Determine the [X, Y] coordinate at the center of the cell enclosing the given text.  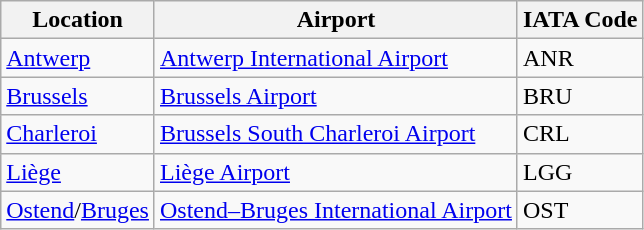
Brussels South Charleroi Airport [336, 134]
Location [78, 20]
LGG [580, 172]
BRU [580, 96]
Brussels Airport [336, 96]
Antwerp International Airport [336, 58]
Charleroi [78, 134]
Ostend/Bruges [78, 210]
OST [580, 210]
IATA Code [580, 20]
Liège Airport [336, 172]
Brussels [78, 96]
Ostend–Bruges International Airport [336, 210]
Antwerp [78, 58]
Liège [78, 172]
CRL [580, 134]
Airport [336, 20]
ANR [580, 58]
